Scan for the cell matching the given text and deliver its (X, Y) coordinate at center. 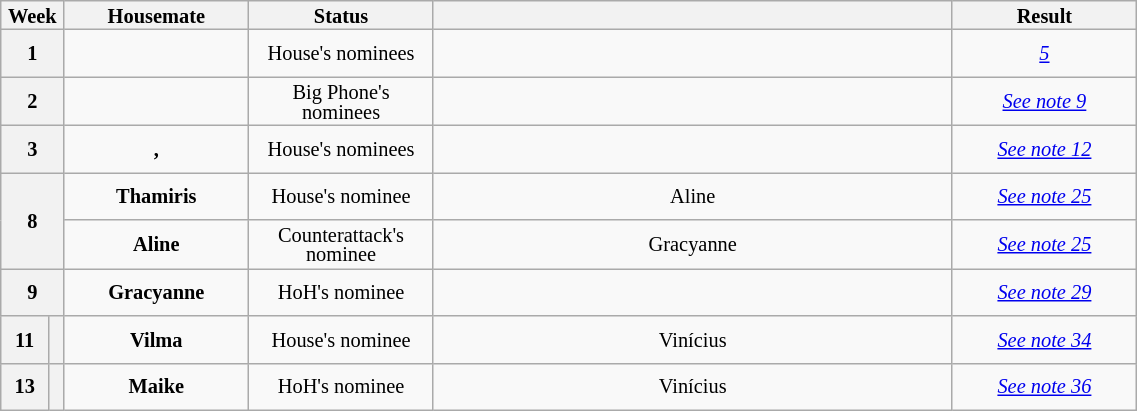
Counterattack's nominee (342, 244)
Result (1044, 14)
Vilma (156, 338)
See note 9 (1044, 102)
Housemate (156, 14)
, (156, 148)
Thamiris (156, 196)
9 (32, 292)
11 (25, 338)
2 (32, 102)
See note 29 (1044, 292)
5 (1044, 54)
3 (32, 148)
13 (25, 386)
Big Phone's nominees (342, 102)
1 (32, 54)
See note 36 (1044, 386)
Maike (156, 386)
Week (32, 14)
Status (342, 14)
See note 12 (1044, 148)
8 (32, 220)
See note 34 (1044, 338)
